Capture the cell that displays the provided text and extract its (x, y) central coordinate. 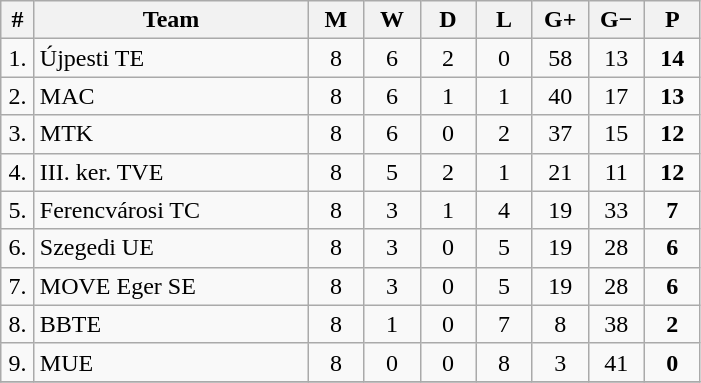
G+ (560, 20)
40 (560, 96)
4 (504, 210)
BBTE (171, 324)
Ferencvárosi TC (171, 210)
3. (18, 134)
MTK (171, 134)
G− (616, 20)
L (504, 20)
5. (18, 210)
6. (18, 248)
MAC (171, 96)
III. ker. TVE (171, 172)
15 (616, 134)
1. (18, 58)
8. (18, 324)
37 (560, 134)
14 (672, 58)
Szegedi UE (171, 248)
11 (616, 172)
7. (18, 286)
41 (616, 362)
21 (560, 172)
MOVE Eger SE (171, 286)
9. (18, 362)
2. (18, 96)
MUE (171, 362)
58 (560, 58)
17 (616, 96)
P (672, 20)
Team (171, 20)
W (392, 20)
33 (616, 210)
4. (18, 172)
M (336, 20)
38 (616, 324)
# (18, 20)
D (448, 20)
Újpesti TE (171, 58)
